Find where the given text appears and provide that cell's center as (x, y) coordinate. 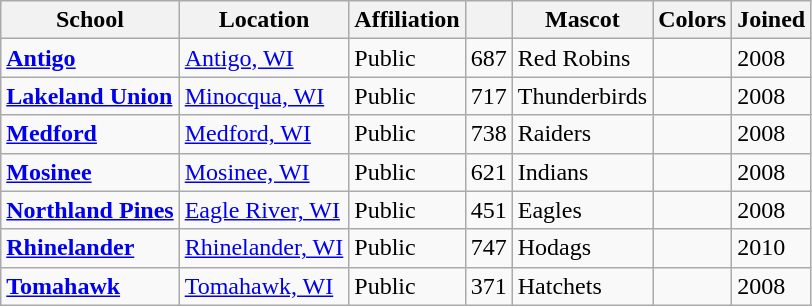
Rhinelander, WI (264, 248)
747 (488, 248)
687 (488, 58)
Mosinee (90, 172)
Thunderbirds (582, 96)
Affiliation (407, 20)
Location (264, 20)
Red Robins (582, 58)
2010 (772, 248)
621 (488, 172)
Tomahawk, WI (264, 286)
Medford, WI (264, 134)
738 (488, 134)
Hatchets (582, 286)
School (90, 20)
Northland Pines (90, 210)
Medford (90, 134)
Tomahawk (90, 286)
Antigo, WI (264, 58)
Joined (772, 20)
451 (488, 210)
Minocqua, WI (264, 96)
Colors (692, 20)
Lakeland Union (90, 96)
Mascot (582, 20)
Mosinee, WI (264, 172)
717 (488, 96)
Rhinelander (90, 248)
Raiders (582, 134)
Antigo (90, 58)
371 (488, 286)
Hodags (582, 248)
Eagles (582, 210)
Eagle River, WI (264, 210)
Indians (582, 172)
